Determine the (X, Y) coordinate at the center of the cell enclosing the given text.  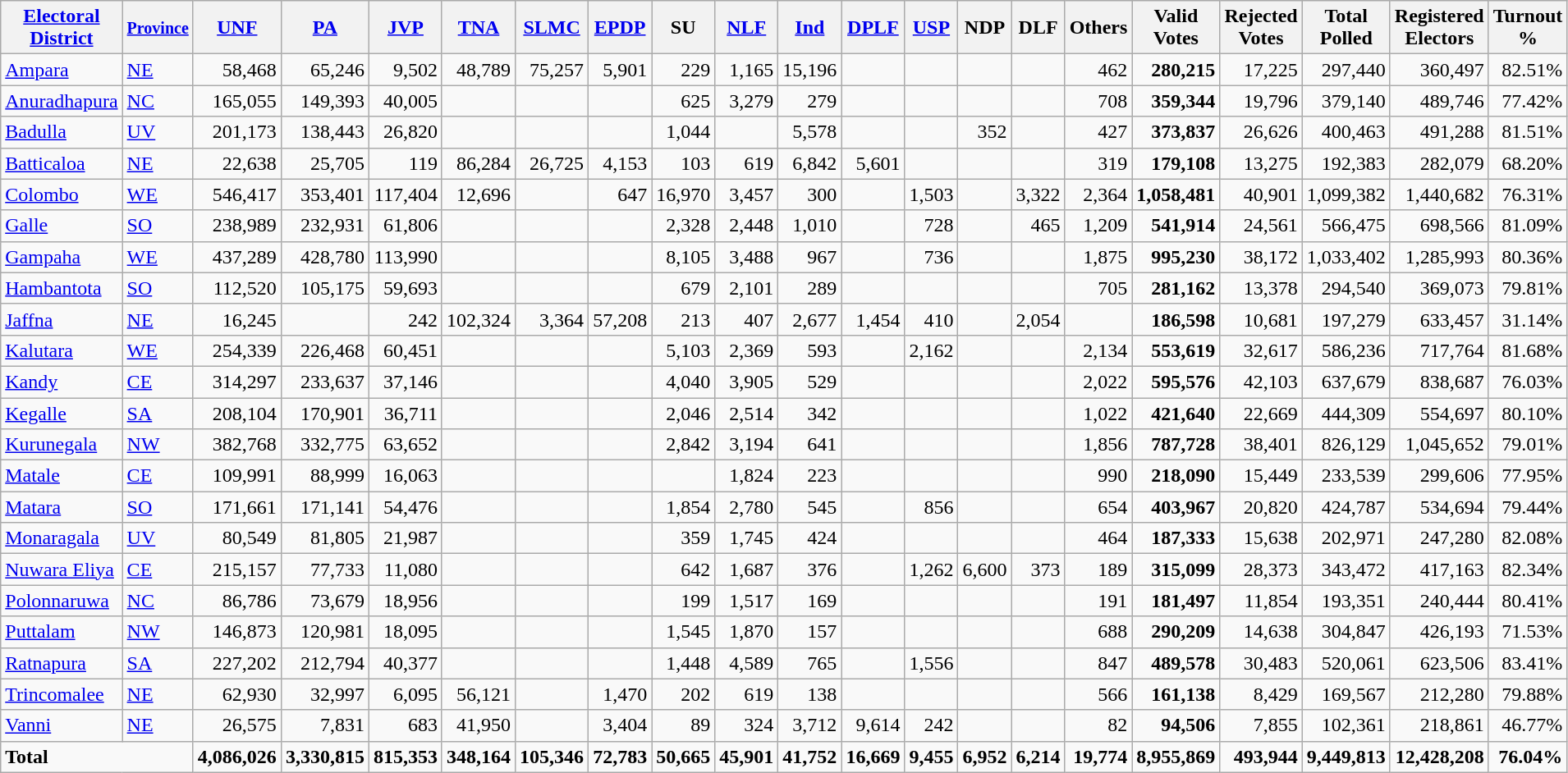
Province (158, 28)
3,330,815 (325, 757)
281,162 (1176, 288)
86,284 (478, 163)
444,309 (1346, 413)
300 (809, 194)
48,789 (478, 70)
Total (97, 757)
319 (1098, 163)
Trincomalee (62, 694)
7,855 (1261, 725)
202,971 (1346, 538)
654 (1098, 507)
72,783 (621, 757)
9,455 (931, 757)
109,991 (236, 476)
566 (1098, 694)
642 (683, 569)
59,693 (406, 288)
856 (931, 507)
28,373 (1261, 569)
80,549 (236, 538)
826,129 (1346, 445)
193,351 (1346, 601)
40,005 (406, 101)
215,157 (236, 569)
212,280 (1439, 694)
NLF (747, 28)
Kegalle (62, 413)
3,712 (809, 725)
89 (683, 725)
13,378 (1261, 288)
5,578 (809, 132)
462 (1098, 70)
705 (1098, 288)
102,324 (478, 319)
4,086,026 (236, 757)
332,775 (325, 445)
Kalutara (62, 350)
2,101 (747, 288)
736 (931, 257)
Polonnaruwa (62, 601)
21,987 (406, 538)
3,457 (747, 194)
112,520 (236, 288)
186,598 (1176, 319)
223 (809, 476)
26,575 (236, 725)
541,914 (1176, 226)
815,353 (406, 757)
38,172 (1261, 257)
63,652 (406, 445)
17,225 (1261, 70)
Hambantota (62, 288)
20,820 (1261, 507)
79.01% (1528, 445)
995,230 (1176, 257)
623,506 (1439, 663)
Batticaloa (62, 163)
Gampaha (62, 257)
586,236 (1346, 350)
71.53% (1528, 632)
79.44% (1528, 507)
8,105 (683, 257)
165,055 (236, 101)
81.09% (1528, 226)
3,404 (621, 725)
77,733 (325, 569)
10,681 (1261, 319)
16,245 (236, 319)
ElectoralDistrict (62, 28)
489,578 (1176, 663)
218,090 (1176, 476)
38,401 (1261, 445)
Anuradhapura (62, 101)
94,506 (1176, 725)
79.88% (1528, 694)
1,745 (747, 538)
Vanni (62, 725)
41,950 (478, 725)
529 (809, 382)
80.41% (1528, 601)
304,847 (1346, 632)
161,138 (1176, 694)
382,768 (236, 445)
169 (809, 601)
534,694 (1439, 507)
297,440 (1346, 70)
Jaffna (62, 319)
6,095 (406, 694)
379,140 (1346, 101)
DLF (1038, 28)
65,246 (325, 70)
SU (683, 28)
Nuwara Eliya (62, 569)
77.95% (1528, 476)
191 (1098, 601)
68.20% (1528, 163)
16,063 (406, 476)
2,364 (1098, 194)
1,870 (747, 632)
1,470 (621, 694)
170,901 (325, 413)
5,103 (683, 350)
3,322 (1038, 194)
24,561 (1261, 226)
16,970 (683, 194)
19,796 (1261, 101)
RejectedVotes (1261, 28)
Matale (62, 476)
Others (1098, 28)
294,540 (1346, 288)
240,444 (1439, 601)
226,468 (325, 350)
Kandy (62, 382)
22,638 (236, 163)
990 (1098, 476)
192,383 (1346, 163)
1,824 (747, 476)
208,104 (236, 413)
Monaragala (62, 538)
22,669 (1261, 413)
2,022 (1098, 382)
9,502 (406, 70)
233,637 (325, 382)
229 (683, 70)
1,033,402 (1346, 257)
232,931 (325, 226)
TotalPolled (1346, 28)
1,044 (683, 132)
179,108 (1176, 163)
352 (985, 132)
3,905 (747, 382)
TNA (478, 28)
427 (1098, 132)
32,997 (325, 694)
424 (809, 538)
37,146 (406, 382)
289 (809, 288)
199 (683, 601)
Colombo (62, 194)
119 (406, 163)
NDP (985, 28)
2,328 (683, 226)
353,401 (325, 194)
717,764 (1439, 350)
189 (1098, 569)
60,451 (406, 350)
426,193 (1439, 632)
1,058,481 (1176, 194)
2,134 (1098, 350)
1,440,682 (1439, 194)
342 (809, 413)
197,279 (1346, 319)
4,589 (747, 663)
369,073 (1439, 288)
18,956 (406, 601)
1,687 (747, 569)
Badulla (62, 132)
464 (1098, 538)
80.10% (1528, 413)
77.42% (1528, 101)
82 (1098, 725)
EPDP (621, 28)
75,257 (552, 70)
30,483 (1261, 663)
376 (809, 569)
146,873 (236, 632)
1,099,382 (1346, 194)
113,990 (406, 257)
407 (747, 319)
26,626 (1261, 132)
2,842 (683, 445)
698,566 (1439, 226)
2,046 (683, 413)
201,173 (236, 132)
343,472 (1346, 569)
ValidVotes (1176, 28)
7,831 (325, 725)
553,619 (1176, 350)
2,448 (747, 226)
213 (683, 319)
493,944 (1261, 757)
Ratnapura (62, 663)
76.03% (1528, 382)
138 (809, 694)
421,640 (1176, 413)
3,364 (552, 319)
117,404 (406, 194)
81.68% (1528, 350)
Kurunegala (62, 445)
36,711 (406, 413)
54,476 (406, 507)
2,780 (747, 507)
Ind (809, 28)
787,728 (1176, 445)
315,099 (1176, 569)
40,377 (406, 663)
181,497 (1176, 601)
6,842 (809, 163)
62,930 (236, 694)
9,614 (873, 725)
13,275 (1261, 163)
218,861 (1439, 725)
56,121 (478, 694)
JVP (406, 28)
11,080 (406, 569)
82.34% (1528, 569)
16,669 (873, 757)
15,638 (1261, 538)
373 (1038, 569)
641 (809, 445)
32,617 (1261, 350)
82.08% (1528, 538)
683 (406, 725)
403,967 (1176, 507)
86,786 (236, 601)
DPLF (873, 28)
76.31% (1528, 194)
169,567 (1346, 694)
83.41% (1528, 663)
1,503 (931, 194)
8,955,869 (1176, 757)
171,661 (236, 507)
8,429 (1261, 694)
491,288 (1439, 132)
58,468 (236, 70)
SLMC (552, 28)
Galle (62, 226)
19,774 (1098, 757)
410 (931, 319)
400,463 (1346, 132)
105,175 (325, 288)
545 (809, 507)
15,449 (1261, 476)
428,780 (325, 257)
595,576 (1176, 382)
41,752 (809, 757)
81,805 (325, 538)
202 (683, 694)
1,045,652 (1439, 445)
80.36% (1528, 257)
61,806 (406, 226)
3,194 (747, 445)
3,279 (747, 101)
9,449,813 (1346, 757)
1,448 (683, 663)
637,679 (1346, 382)
1,209 (1098, 226)
138,443 (325, 132)
566,475 (1346, 226)
187,333 (1176, 538)
79.81% (1528, 288)
2,054 (1038, 319)
25,705 (325, 163)
212,794 (325, 663)
679 (683, 288)
647 (621, 194)
26,820 (406, 132)
11,854 (1261, 601)
424,787 (1346, 507)
171,141 (325, 507)
688 (1098, 632)
2,514 (747, 413)
149,393 (325, 101)
359 (683, 538)
708 (1098, 101)
81.51% (1528, 132)
554,697 (1439, 413)
105,346 (552, 757)
157 (809, 632)
12,696 (478, 194)
437,289 (236, 257)
1,545 (683, 632)
USP (931, 28)
348,164 (478, 757)
1,010 (809, 226)
18,095 (406, 632)
282,079 (1439, 163)
40,901 (1261, 194)
520,061 (1346, 663)
359,344 (1176, 101)
120,981 (325, 632)
1,517 (747, 601)
Matara (62, 507)
1,165 (747, 70)
6,214 (1038, 757)
593 (809, 350)
88,999 (325, 476)
299,606 (1439, 476)
465 (1038, 226)
489,746 (1439, 101)
45,901 (747, 757)
PA (325, 28)
227,202 (236, 663)
233,539 (1346, 476)
838,687 (1439, 382)
3,488 (747, 257)
2,677 (809, 319)
46.77% (1528, 725)
76.04% (1528, 757)
102,361 (1346, 725)
6,600 (985, 569)
280,215 (1176, 70)
5,901 (621, 70)
57,208 (621, 319)
1,856 (1098, 445)
360,497 (1439, 70)
14,638 (1261, 632)
Turnout% (1528, 28)
1,454 (873, 319)
254,339 (236, 350)
247,280 (1439, 538)
Puttalam (62, 632)
4,153 (621, 163)
1,556 (931, 663)
UNF (236, 28)
31.14% (1528, 319)
2,162 (931, 350)
279 (809, 101)
73,679 (325, 601)
625 (683, 101)
373,837 (1176, 132)
314,297 (236, 382)
50,665 (683, 757)
1,262 (931, 569)
15,196 (809, 70)
5,601 (873, 163)
765 (809, 663)
4,040 (683, 382)
12,428,208 (1439, 757)
1,285,993 (1439, 257)
RegisteredElectors (1439, 28)
42,103 (1261, 382)
2,369 (747, 350)
417,163 (1439, 569)
967 (809, 257)
26,725 (552, 163)
1,022 (1098, 413)
847 (1098, 663)
Ampara (62, 70)
290,209 (1176, 632)
546,417 (236, 194)
1,875 (1098, 257)
238,989 (236, 226)
103 (683, 163)
324 (747, 725)
633,457 (1439, 319)
1,854 (683, 507)
82.51% (1528, 70)
728 (931, 226)
6,952 (985, 757)
